Determine the (x, y) coordinate at the center of the cell enclosing the given text.  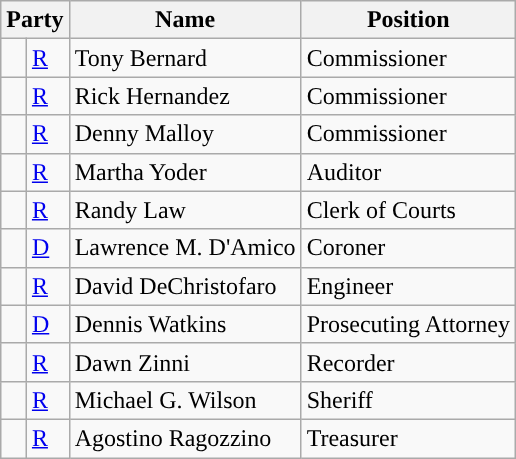
Prosecuting Attorney (408, 324)
Martha Yoder (185, 172)
Dawn Zinni (185, 362)
Denny Malloy (185, 134)
Lawrence M. D'Amico (185, 248)
Tony Bernard (185, 58)
Recorder (408, 362)
Position (408, 20)
Engineer (408, 286)
Auditor (408, 172)
Clerk of Courts (408, 210)
Name (185, 20)
Rick Hernandez (185, 96)
Coroner (408, 248)
Party (35, 20)
Agostino Ragozzino (185, 438)
Treasurer (408, 438)
Sheriff (408, 400)
Randy Law (185, 210)
David DeChristofaro (185, 286)
Dennis Watkins (185, 324)
Michael G. Wilson (185, 400)
